Identify which cell holds the provided text, then report its (X, Y) central coordinate. 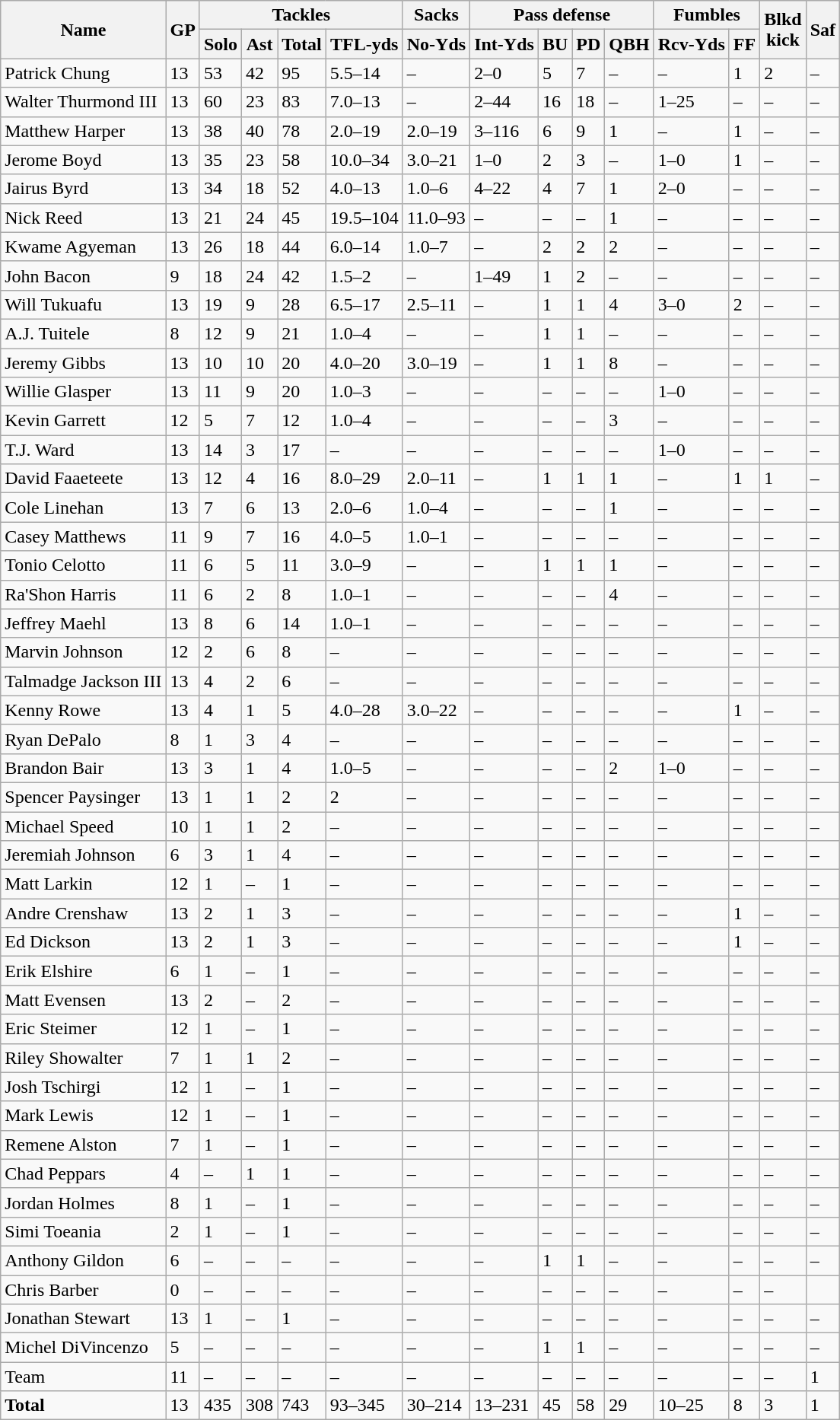
7.0–13 (364, 102)
Ed Dickson (84, 942)
Matthew Harper (84, 131)
2.5–11 (436, 304)
28 (302, 304)
13–231 (504, 1406)
4.0–13 (364, 189)
Jeremiah Johnson (84, 855)
Matt Evensen (84, 1000)
3–116 (504, 131)
93–345 (364, 1406)
Sacks (436, 15)
Saf (822, 30)
GP (183, 30)
Jairus Byrd (84, 189)
Spencer Paysinger (84, 797)
Willie Glasper (84, 392)
1–25 (691, 102)
Eric Steimer (84, 1029)
35 (221, 160)
Tackles (301, 15)
Int-Yds (504, 44)
Rcv-Yds (691, 44)
FF (744, 44)
3.0–9 (364, 565)
Josh Tschirgi (84, 1087)
30–214 (436, 1406)
308 (260, 1406)
38 (221, 131)
T.J. Ward (84, 450)
Tonio Celotto (84, 565)
John Bacon (84, 275)
0 (183, 1290)
Talmadge Jackson III (84, 681)
Erik Elshire (84, 971)
8.0–29 (364, 479)
78 (302, 131)
Matt Larkin (84, 884)
4.0–5 (364, 536)
1.0–7 (436, 247)
Remene Alston (84, 1145)
17 (302, 450)
1–49 (504, 275)
Riley Showalter (84, 1058)
Ra'Shon Harris (84, 594)
6.0–14 (364, 247)
Cole Linehan (84, 508)
83 (302, 102)
Kwame Agyeman (84, 247)
Anthony Gildon (84, 1260)
4.0–28 (364, 710)
34 (221, 189)
4–22 (504, 189)
10–25 (691, 1406)
3.0–22 (436, 710)
Will Tukuafu (84, 304)
QBH (629, 44)
2–44 (504, 102)
29 (629, 1406)
3.0–21 (436, 160)
Jeffrey Maehl (84, 623)
Jeremy Gibbs (84, 363)
44 (302, 247)
Kenny Rowe (84, 710)
3.0–19 (436, 363)
Patrick Chung (84, 73)
1.0–5 (364, 768)
Michael Speed (84, 826)
40 (260, 131)
4.0–20 (364, 363)
5.5–14 (364, 73)
1.0–6 (436, 189)
Ryan DePalo (84, 739)
11.0–93 (436, 218)
53 (221, 73)
Chris Barber (84, 1290)
Blkdkick (783, 30)
Mark Lewis (84, 1116)
Ast (260, 44)
19 (221, 304)
Michel DiVincenzo (84, 1348)
Jerome Boyd (84, 160)
A.J. Tuitele (84, 333)
435 (221, 1406)
Jonathan Stewart (84, 1319)
Nick Reed (84, 218)
6.5–17 (364, 304)
10.0–34 (364, 160)
2.0–11 (436, 479)
26 (221, 247)
Casey Matthews (84, 536)
Andre Crenshaw (84, 913)
Fumbles (706, 15)
1.5–2 (364, 275)
PD (589, 44)
Kevin Garrett (84, 421)
Brandon Bair (84, 768)
52 (302, 189)
1.0–3 (364, 392)
TFL-yds (364, 44)
60 (221, 102)
Simi Toeania (84, 1231)
Marvin Johnson (84, 652)
Pass defense (562, 15)
David Faaeteete (84, 479)
Solo (221, 44)
BU (555, 44)
Walter Thurmond III (84, 102)
2.0–6 (364, 508)
Chad Peppars (84, 1173)
19.5–104 (364, 218)
Name (84, 30)
Team (84, 1377)
95 (302, 73)
Jordan Holmes (84, 1202)
No-Yds (436, 44)
3–0 (691, 304)
743 (302, 1406)
